Output the [x, y] coordinate of the center of the cell containing the given text.  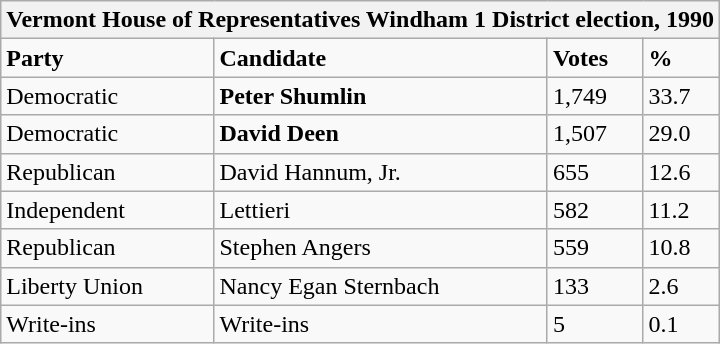
1,507 [595, 134]
Liberty Union [108, 286]
133 [595, 286]
655 [595, 172]
33.7 [682, 96]
2.6 [682, 286]
Peter Shumlin [380, 96]
Lettieri [380, 210]
29.0 [682, 134]
David Hannum, Jr. [380, 172]
559 [595, 248]
Independent [108, 210]
Vermont House of Representatives Windham 1 District election, 1990 [360, 20]
David Deen [380, 134]
Candidate [380, 58]
Party [108, 58]
12.6 [682, 172]
Nancy Egan Sternbach [380, 286]
% [682, 58]
1,749 [595, 96]
Votes [595, 58]
10.8 [682, 248]
Stephen Angers [380, 248]
582 [595, 210]
11.2 [682, 210]
5 [595, 324]
0.1 [682, 324]
